Pinpoint the cell where the given text exists, returning its [x, y] midpoint coordinate. 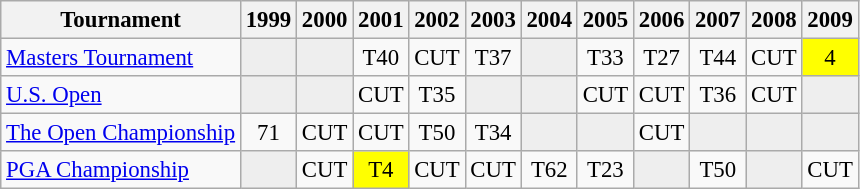
T62 [549, 170]
T34 [493, 133]
2000 [325, 20]
T4 [381, 170]
2007 [718, 20]
2004 [549, 20]
Tournament [121, 20]
PGA Championship [121, 170]
2005 [605, 20]
T27 [661, 58]
2003 [493, 20]
T44 [718, 58]
T40 [381, 58]
2006 [661, 20]
2008 [774, 20]
2002 [437, 20]
T33 [605, 58]
T35 [437, 95]
T37 [493, 58]
T23 [605, 170]
Masters Tournament [121, 58]
2001 [381, 20]
2009 [830, 20]
U.S. Open [121, 95]
4 [830, 58]
1999 [268, 20]
71 [268, 133]
T36 [718, 95]
The Open Championship [121, 133]
